For the text-containing cell, return its midpoint in (x, y) coordinate format. 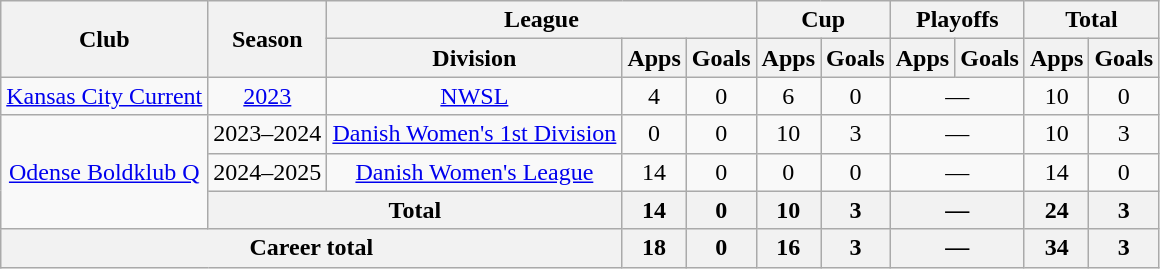
4 (654, 96)
Kansas City Current (104, 96)
16 (788, 248)
Club (104, 39)
Odense Boldklub Q (104, 172)
NWSL (474, 96)
Danish Women's 1st Division (474, 134)
24 (1056, 210)
2023 (268, 96)
Career total (312, 248)
Division (474, 58)
2024–2025 (268, 172)
Cup (823, 20)
18 (654, 248)
Playoffs (957, 20)
League (542, 20)
34 (1056, 248)
6 (788, 96)
Season (268, 39)
Danish Women's League (474, 172)
2023–2024 (268, 134)
